From the cell containing the given text, extract its center point as (X, Y) coordinate. 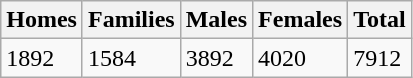
Homes (42, 20)
Total (380, 20)
7912 (380, 58)
Males (216, 20)
4020 (300, 58)
Families (131, 20)
1892 (42, 58)
1584 (131, 58)
Females (300, 20)
3892 (216, 58)
